Output the [x, y] coordinate of the center of the cell containing the given text.  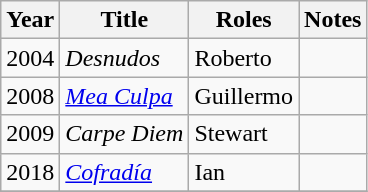
Roles [244, 20]
Year [30, 20]
Notes [333, 20]
Desnudos [124, 58]
2018 [30, 172]
Mea Culpa [124, 96]
Ian [244, 172]
2004 [30, 58]
Carpe Diem [124, 134]
Roberto [244, 58]
Guillermo [244, 96]
Stewart [244, 134]
2008 [30, 96]
2009 [30, 134]
Title [124, 20]
Cofradía [124, 172]
